Identify which cell holds the provided text, then report its [X, Y] central coordinate. 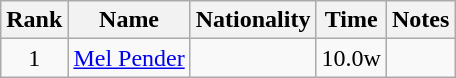
Time [351, 20]
Rank [34, 20]
Notes [420, 20]
Name [129, 20]
Nationality [253, 20]
Mel Pender [129, 58]
10.0w [351, 58]
1 [34, 58]
